Detect which cell encompasses the target text, then output its [x, y] center coordinate. 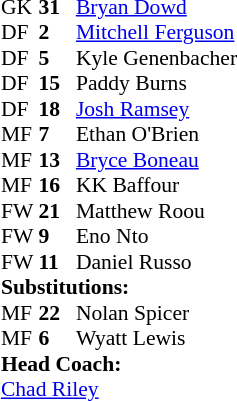
11 [57, 262]
6 [57, 339]
2 [57, 33]
7 [57, 135]
Nolan Spicer [156, 313]
Mitchell Ferguson [156, 33]
Josh Ramsey [156, 109]
21 [57, 211]
Kyle Genenbacher [156, 58]
22 [57, 313]
9 [57, 237]
5 [57, 58]
Eno Nto [156, 237]
16 [57, 185]
Wyatt Lewis [156, 339]
Substitutions: [119, 287]
Paddy Burns [156, 83]
Ethan O'Brien [156, 135]
KK Baffour [156, 185]
15 [57, 83]
18 [57, 109]
13 [57, 160]
Matthew Roou [156, 211]
Daniel Russo [156, 262]
Bryce Boneau [156, 160]
Head Coach: [119, 364]
